For the text-containing cell, return its midpoint in (x, y) coordinate format. 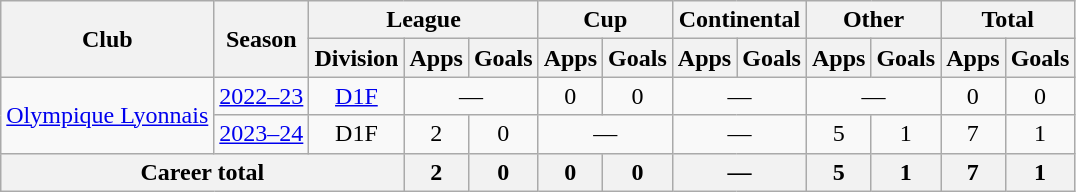
2022–23 (262, 96)
Division (356, 58)
2023–24 (262, 134)
League (424, 20)
Continental (739, 20)
Season (262, 39)
Other (873, 20)
Total (1008, 20)
Career total (202, 172)
Cup (605, 20)
Club (108, 39)
Olympique Lyonnais (108, 115)
